Scan for the cell matching the given text and deliver its [X, Y] coordinate at center. 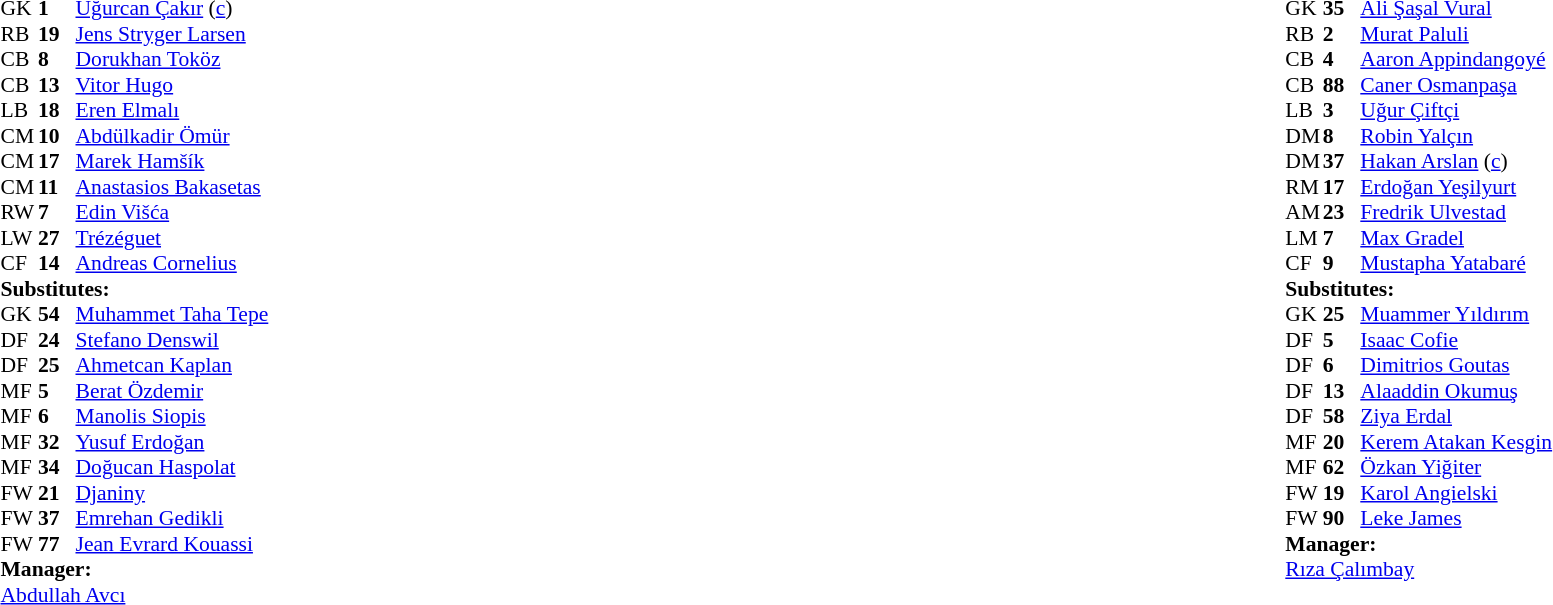
Yusuf Erdoğan [172, 442]
Uğur Çiftçi [1456, 111]
AM [1304, 213]
11 [57, 187]
27 [57, 238]
Mustapha Yatabaré [1456, 263]
23 [1342, 213]
Marek Hamšík [172, 161]
54 [57, 315]
Andreas Cornelius [172, 263]
Berat Özdemir [172, 391]
Erdoğan Yeşilyurt [1456, 187]
RM [1304, 187]
Vitor Hugo [172, 85]
LM [1304, 238]
Alaaddin Okumuş [1456, 391]
21 [57, 493]
Jean Evrard Kouassi [172, 544]
Doğucan Haspolat [172, 467]
Eren Elmalı [172, 111]
Dorukhan Toköz [172, 59]
32 [57, 442]
Emrehan Gedikli [172, 519]
LW [19, 238]
4 [1342, 59]
Djaniny [172, 493]
18 [57, 111]
Ziya Erdal [1456, 417]
Muammer Yıldırım [1456, 315]
Özkan Yiğiter [1456, 467]
58 [1342, 417]
RW [19, 213]
Max Gradel [1456, 238]
34 [57, 467]
2 [1342, 34]
20 [1342, 442]
Ahmetcan Kaplan [172, 365]
24 [57, 340]
88 [1342, 85]
10 [57, 136]
Abdülkadir Ömür [172, 136]
Kerem Atakan Kesgin [1456, 442]
Jens Stryger Larsen [172, 34]
Stefano Denswil [172, 340]
Fredrik Ulvestad [1456, 213]
Hakan Arslan (c) [1456, 161]
Anastasios Bakasetas [172, 187]
3 [1342, 111]
Aaron Appindangoyé [1456, 59]
Caner Osmanpaşa [1456, 85]
Isaac Cofie [1456, 340]
Leke James [1456, 519]
Edin Višća [172, 213]
Robin Yalçın [1456, 136]
62 [1342, 467]
90 [1342, 519]
Rıza Çalımbay [1418, 569]
14 [57, 263]
Murat Paluli [1456, 34]
Manolis Siopis [172, 417]
Muhammet Taha Tepe [172, 315]
9 [1342, 263]
Dimitrios Goutas [1456, 365]
Trézéguet [172, 238]
77 [57, 544]
Karol Angielski [1456, 493]
